Provide the [X, Y] coordinate of the cell's center where the given text is located.  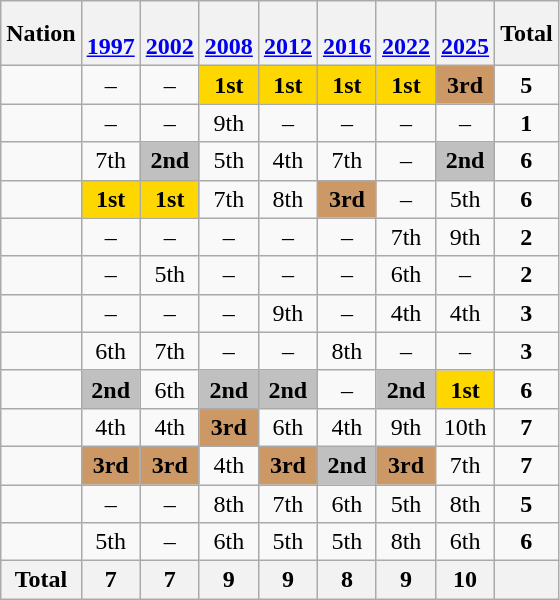
2016 [346, 34]
2025 [466, 34]
1 [527, 123]
2008 [228, 34]
2022 [406, 34]
10th [466, 427]
2012 [288, 34]
1997 [110, 34]
2002 [170, 34]
8 [346, 580]
10 [466, 580]
Nation [41, 34]
